Search for the cell housing the specified text and yield its [X, Y] center coordinate. 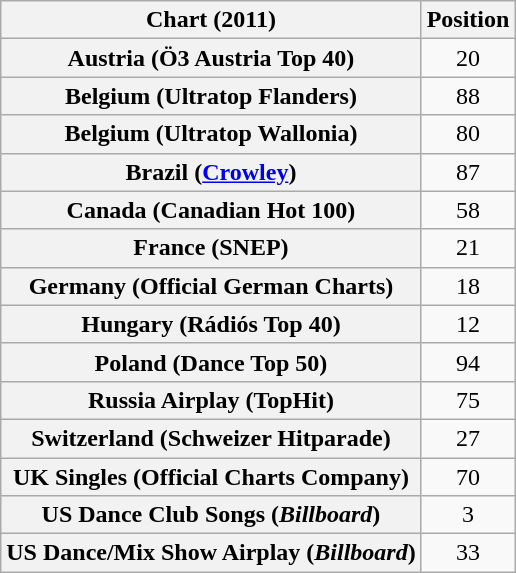
Poland (Dance Top 50) [211, 362]
33 [468, 553]
UK Singles (Official Charts Company) [211, 477]
Russia Airplay (TopHit) [211, 400]
80 [468, 134]
87 [468, 172]
Chart (2011) [211, 20]
Switzerland (Schweizer Hitparade) [211, 438]
Hungary (Rádiós Top 40) [211, 324]
US Dance Club Songs (Billboard) [211, 515]
Canada (Canadian Hot 100) [211, 210]
Germany (Official German Charts) [211, 286]
Belgium (Ultratop Flanders) [211, 96]
21 [468, 248]
US Dance/Mix Show Airplay (Billboard) [211, 553]
Belgium (Ultratop Wallonia) [211, 134]
94 [468, 362]
27 [468, 438]
France (SNEP) [211, 248]
88 [468, 96]
75 [468, 400]
Brazil (Crowley) [211, 172]
70 [468, 477]
18 [468, 286]
Austria (Ö3 Austria Top 40) [211, 58]
Position [468, 20]
58 [468, 210]
12 [468, 324]
20 [468, 58]
3 [468, 515]
